Find where the given text appears and provide that cell's center as (x, y) coordinate. 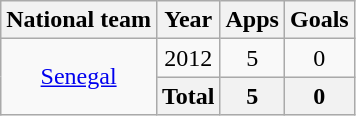
Senegal (79, 77)
Goals (319, 20)
Apps (252, 20)
2012 (188, 58)
National team (79, 20)
Total (188, 96)
Year (188, 20)
